For the text-containing cell, return its midpoint in [x, y] coordinate format. 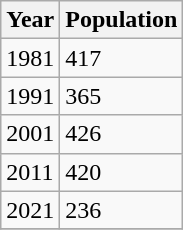
426 [122, 134]
2011 [30, 172]
Year [30, 20]
1991 [30, 96]
365 [122, 96]
2001 [30, 134]
417 [122, 58]
1981 [30, 58]
Population [122, 20]
2021 [30, 210]
420 [122, 172]
236 [122, 210]
